Extract the [x, y] coordinate from the center of the cell holding the provided text.  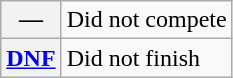
Did not compete [146, 20]
— [31, 20]
Did not finish [146, 58]
DNF [31, 58]
